From the cell containing the given text, extract its center point as (X, Y) coordinate. 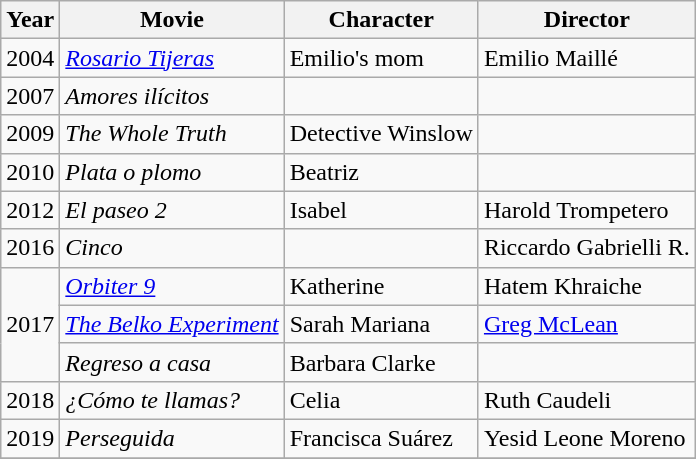
Detective Winslow (381, 134)
Emilio's mom (381, 58)
Ruth Caudeli (586, 400)
Isabel (381, 210)
Francisca Suárez (381, 438)
Hatem Khraiche (586, 286)
Movie (172, 20)
Year (30, 20)
¿Cómo te llamas? (172, 400)
Sarah Mariana (381, 324)
Barbara Clarke (381, 362)
El paseo 2 (172, 210)
Orbiter 9 (172, 286)
Riccardo Gabrielli R. (586, 248)
Celia (381, 400)
Yesid Leone Moreno (586, 438)
Katherine (381, 286)
2009 (30, 134)
Emilio Maillé (586, 58)
Perseguida (172, 438)
Harold Trompetero (586, 210)
Rosario Tijeras (172, 58)
Greg McLean (586, 324)
Plata o plomo (172, 172)
Regreso a casa (172, 362)
Amores ilícitos (172, 96)
Cinco (172, 248)
2018 (30, 400)
2010 (30, 172)
2012 (30, 210)
2016 (30, 248)
Character (381, 20)
The Belko Experiment (172, 324)
2007 (30, 96)
The Whole Truth (172, 134)
2004 (30, 58)
2019 (30, 438)
2017 (30, 324)
Beatriz (381, 172)
Director (586, 20)
